Provide the [x, y] coordinate of the cell's center where the given text is located.  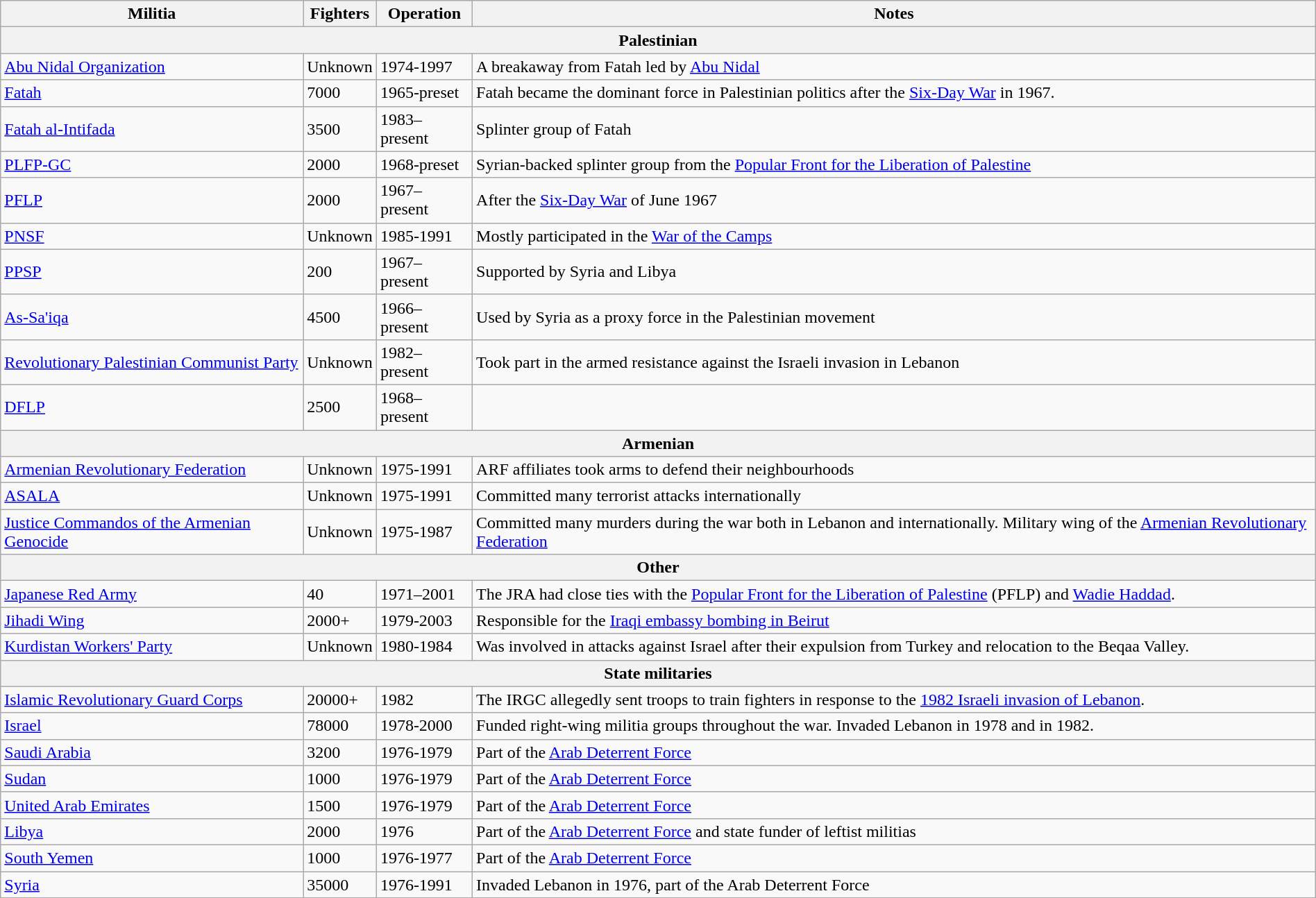
Justice Commandos of the Armenian Genocide [152, 532]
Was involved in attacks against Israel after their expulsion from Turkey and relocation to the Beqaa Valley. [894, 647]
3500 [340, 129]
1971–2001 [424, 594]
United Arab Emirates [152, 805]
1979-2003 [424, 620]
Operation [424, 14]
1975-1987 [424, 532]
1976 [424, 831]
1983–present [424, 129]
2500 [340, 407]
Invaded Lebanon in 1976, part of the Arab Deterrent Force [894, 885]
1982–present [424, 362]
4500 [340, 316]
Used by Syria as a proxy force in the Palestinian movement [894, 316]
Armenian [658, 443]
Notes [894, 14]
Japanese Red Army [152, 594]
1968-preset [424, 164]
Responsible for the Iraqi embassy bombing in Beirut [894, 620]
Jihadi Wing [152, 620]
35000 [340, 885]
Fatah [152, 93]
After the Six-Day War of June 1967 [894, 200]
Libya [152, 831]
Funded right-wing militia groups throughout the war. Invaded Lebanon in 1978 and in 1982. [894, 726]
Sudan [152, 779]
Syrian-backed splinter group from the Popular Front for the Liberation of Palestine [894, 164]
South Yemen [152, 858]
1974-1997 [424, 67]
Syria [152, 885]
3200 [340, 752]
PFLP [152, 200]
Revolutionary Palestinian Communist Party [152, 362]
Took part in the armed resistance against the Israeli invasion in Lebanon [894, 362]
Splinter group of Fatah [894, 129]
Other [658, 568]
DFLP [152, 407]
PPSP [152, 272]
State militaries [658, 673]
1965-preset [424, 93]
PNSF [152, 236]
Committed many terrorist attacks internationally [894, 496]
2000+ [340, 620]
1976-1991 [424, 885]
1978-2000 [424, 726]
20000+ [340, 700]
Israel [152, 726]
Abu Nidal Organization [152, 67]
1980-1984 [424, 647]
Fighters [340, 14]
Militia [152, 14]
Armenian Revolutionary Federation [152, 470]
PLFP-GC [152, 164]
7000 [340, 93]
1985-1991 [424, 236]
1976-1977 [424, 858]
ASALA [152, 496]
The IRGC allegedly sent troops to train fighters in response to the 1982 Israeli invasion of Lebanon. [894, 700]
A breakaway from Fatah led by Abu Nidal [894, 67]
The JRA had close ties with the Popular Front for the Liberation of Palestine (PFLP) and Wadie Haddad. [894, 594]
1982 [424, 700]
ARF affiliates took arms to defend their neighbourhoods [894, 470]
40 [340, 594]
Supported by Syria and Libya [894, 272]
200 [340, 272]
1966–present [424, 316]
Committed many murders during the war both in Lebanon and internationally. Military wing of the Armenian Revolutionary Federation [894, 532]
Kurdistan Workers' Party [152, 647]
Part of the Arab Deterrent Force and state funder of leftist militias [894, 831]
1968–present [424, 407]
78000 [340, 726]
Palestinian [658, 40]
Mostly participated in the War of the Camps [894, 236]
1500 [340, 805]
Islamic Revolutionary Guard Corps [152, 700]
Fatah al-Intifada [152, 129]
As-Sa'iqa [152, 316]
Fatah became the dominant force in Palestinian politics after the Six-Day War in 1967. [894, 93]
Saudi Arabia [152, 752]
